Search for the cell housing the specified text and yield its (x, y) center coordinate. 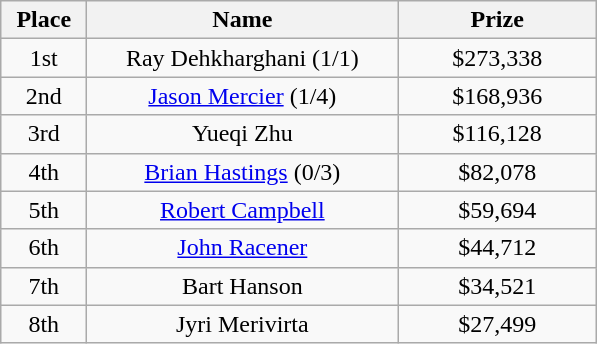
Yueqi Zhu (242, 134)
$34,521 (498, 286)
Ray Dehkharghani (1/1) (242, 58)
$44,712 (498, 248)
3rd (44, 134)
Name (242, 20)
$27,499 (498, 324)
John Racener (242, 248)
$273,338 (498, 58)
Jyri Merivirta (242, 324)
Bart Hanson (242, 286)
Prize (498, 20)
$168,936 (498, 96)
1st (44, 58)
$116,128 (498, 134)
4th (44, 172)
8th (44, 324)
2nd (44, 96)
$59,694 (498, 210)
Robert Campbell (242, 210)
7th (44, 286)
6th (44, 248)
$82,078 (498, 172)
Brian Hastings (0/3) (242, 172)
Jason Mercier (1/4) (242, 96)
Place (44, 20)
5th (44, 210)
